Scan for the cell matching the given text and deliver its [X, Y] coordinate at center. 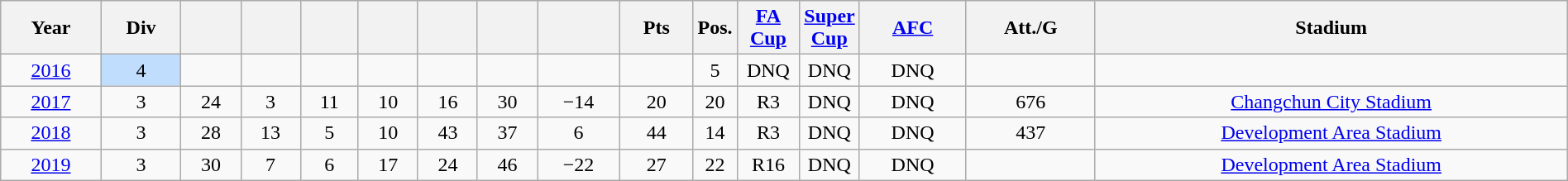
37 [507, 133]
FA Cup [768, 28]
Div [141, 28]
43 [447, 133]
AFC [913, 28]
−14 [579, 102]
Pts [657, 28]
4 [141, 70]
2016 [51, 70]
Pos. [715, 28]
22 [715, 164]
14 [715, 133]
2017 [51, 102]
R16 [768, 164]
Att./G [1030, 28]
2018 [51, 133]
46 [507, 164]
−22 [579, 164]
16 [447, 102]
11 [329, 102]
17 [388, 164]
44 [657, 133]
13 [270, 133]
Stadium [1331, 28]
2019 [51, 164]
Year [51, 28]
7 [270, 164]
437 [1030, 133]
28 [211, 133]
Super Cup [829, 28]
27 [657, 164]
Changchun City Stadium [1331, 102]
676 [1030, 102]
